Scan for the cell matching the given text and deliver its (x, y) coordinate at center. 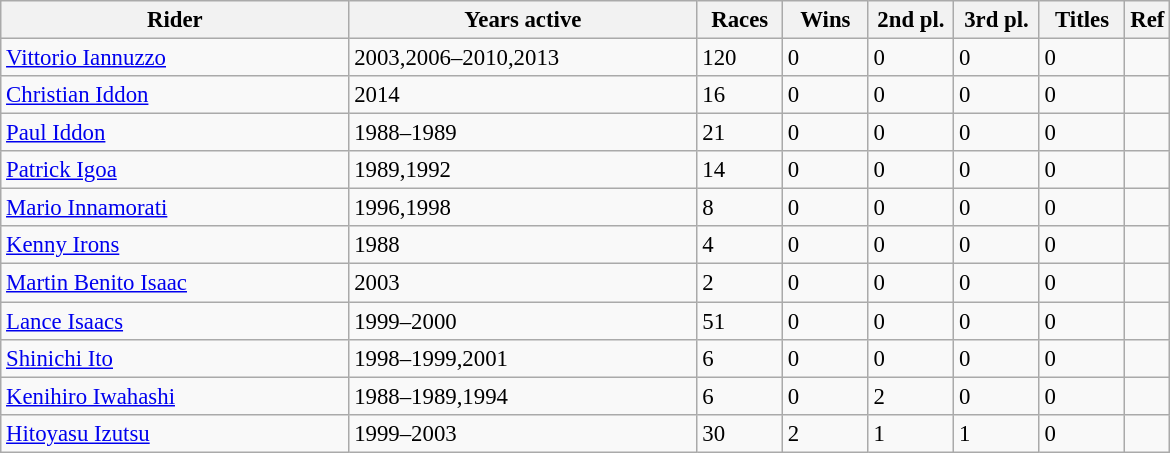
Lance Isaacs (175, 321)
1998–1999,2001 (523, 358)
1988 (523, 245)
14 (740, 170)
2003 (523, 283)
1996,1998 (523, 208)
120 (740, 58)
Patrick Igoa (175, 170)
2nd pl. (911, 20)
1989,1992 (523, 170)
2014 (523, 95)
Hitoyasu Izutsu (175, 433)
1988–1989,1994 (523, 396)
Martin Benito Isaac (175, 283)
51 (740, 321)
2003,2006–2010,2013 (523, 58)
Ref (1148, 20)
Races (740, 20)
Wins (826, 20)
1999–2003 (523, 433)
8 (740, 208)
Vittorio Iannuzzo (175, 58)
16 (740, 95)
21 (740, 133)
4 (740, 245)
3rd pl. (997, 20)
Kenihiro Iwahashi (175, 396)
Mario Innamorati (175, 208)
1988–1989 (523, 133)
Rider (175, 20)
Christian Iddon (175, 95)
Shinichi Ito (175, 358)
30 (740, 433)
Titles (1082, 20)
1999–2000 (523, 321)
Years active (523, 20)
Paul Iddon (175, 133)
Kenny Irons (175, 245)
